From the cell containing the given text, extract its center point as (x, y) coordinate. 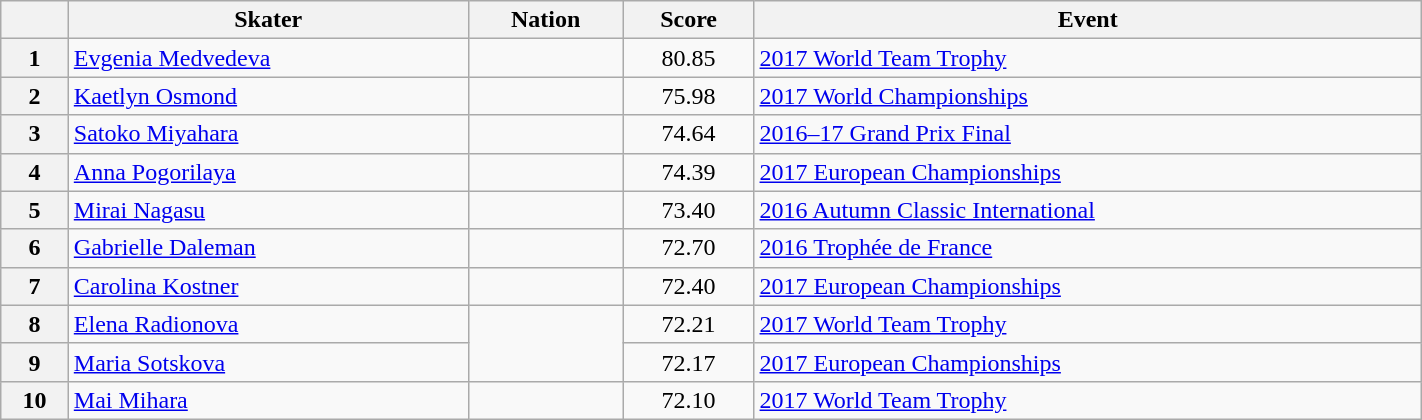
Anna Pogorilaya (268, 172)
73.40 (688, 210)
3 (35, 134)
2016–17 Grand Prix Final (1088, 134)
8 (35, 324)
2016 Trophée de France (1088, 248)
Score (688, 20)
Mai Mihara (268, 400)
72.10 (688, 400)
2017 World Championships (1088, 96)
72.70 (688, 248)
Maria Sotskova (268, 362)
74.39 (688, 172)
Carolina Kostner (268, 286)
2016 Autumn Classic International (1088, 210)
Skater (268, 20)
5 (35, 210)
72.17 (688, 362)
4 (35, 172)
Nation (546, 20)
74.64 (688, 134)
80.85 (688, 58)
Gabrielle Daleman (268, 248)
Mirai Nagasu (268, 210)
75.98 (688, 96)
Satoko Miyahara (268, 134)
Evgenia Medvedeva (268, 58)
Elena Radionova (268, 324)
72.40 (688, 286)
6 (35, 248)
7 (35, 286)
10 (35, 400)
2 (35, 96)
Event (1088, 20)
Kaetlyn Osmond (268, 96)
9 (35, 362)
72.21 (688, 324)
1 (35, 58)
